Provide the [x, y] coordinate of the cell's center where the given text is located.  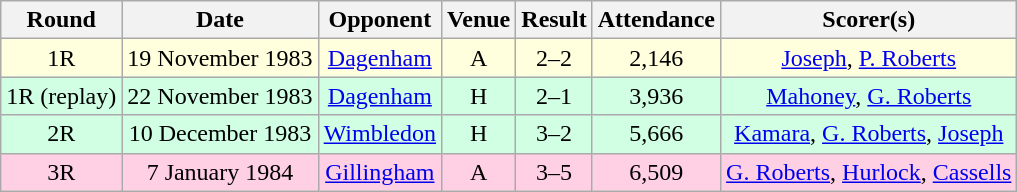
6,509 [656, 172]
2,146 [656, 58]
Opponent [380, 20]
10 December 1983 [220, 134]
Gillingham [380, 172]
Round [62, 20]
2–2 [554, 58]
3R [62, 172]
G. Roberts, Hurlock, Cassells [869, 172]
19 November 1983 [220, 58]
2–1 [554, 96]
Mahoney, G. Roberts [869, 96]
Scorer(s) [869, 20]
2R [62, 134]
3,936 [656, 96]
1R (replay) [62, 96]
Kamara, G. Roberts, Joseph [869, 134]
Date [220, 20]
1R [62, 58]
3–5 [554, 172]
Wimbledon [380, 134]
7 January 1984 [220, 172]
5,666 [656, 134]
Joseph, P. Roberts [869, 58]
Result [554, 20]
22 November 1983 [220, 96]
3–2 [554, 134]
Attendance [656, 20]
Venue [479, 20]
